For the text-containing cell, return its midpoint in (X, Y) coordinate format. 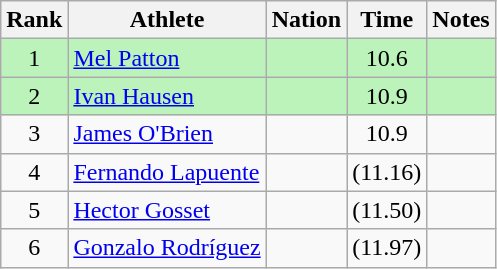
(11.50) (387, 210)
3 (34, 134)
Ivan Hausen (167, 96)
2 (34, 96)
Gonzalo Rodríguez (167, 248)
Athlete (167, 20)
4 (34, 172)
(11.16) (387, 172)
Fernando Lapuente (167, 172)
Time (387, 20)
Mel Patton (167, 58)
(11.97) (387, 248)
1 (34, 58)
5 (34, 210)
Nation (306, 20)
10.6 (387, 58)
Rank (34, 20)
Hector Gosset (167, 210)
Notes (461, 20)
6 (34, 248)
James O'Brien (167, 134)
